Locate the cell with the specified text and output its (X, Y) center coordinate. 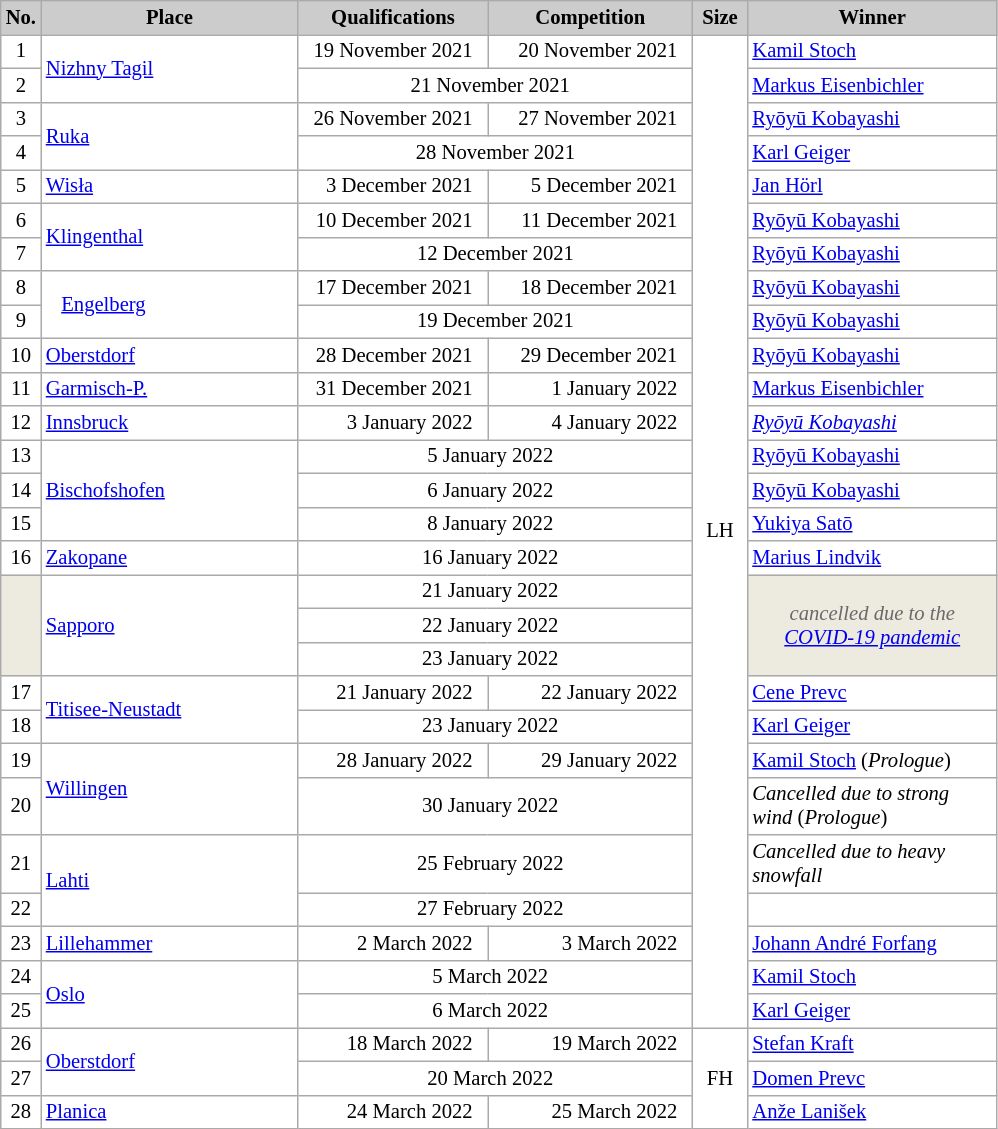
13 (21, 456)
29 December 2021 (590, 355)
Jan Hörl (872, 186)
Place (170, 17)
17 December 2021 (393, 287)
Ruka (170, 136)
28 January 2022 (393, 760)
21 (21, 863)
8 (21, 287)
17 (21, 693)
Lillehammer (170, 943)
Cancelled due to heavy snowfall (872, 863)
LH (720, 530)
cancelled due to theCOVID-19 pandemic (872, 624)
3 January 2022 (393, 423)
Titisee-Neustadt (170, 710)
Oslo (170, 994)
5 (21, 186)
5 December 2021 (590, 186)
20 (21, 806)
27 November 2021 (590, 119)
Planica (170, 1112)
14 (21, 490)
Size (720, 17)
10 December 2021 (393, 220)
Domen Prevc (872, 1078)
10 (21, 355)
24 (21, 977)
18 December 2021 (590, 287)
19 (21, 760)
5 March 2022 (495, 977)
Nizhny Tagil (170, 68)
Klingenthal (170, 237)
27 (21, 1078)
25 (21, 1011)
Willingen (170, 789)
Lahti (170, 880)
3 December 2021 (393, 186)
12 (21, 423)
7 (21, 254)
Kamil Stoch (Prologue) (872, 760)
25 March 2022 (590, 1112)
29 January 2022 (590, 760)
27 February 2022 (495, 909)
Cene Prevc (872, 693)
3 (21, 119)
6 (21, 220)
15 (21, 524)
2 (21, 85)
Innsbruck (170, 423)
5 January 2022 (495, 456)
28 (21, 1112)
12 December 2021 (495, 254)
Sapporo (170, 624)
Yukiya Satō (872, 524)
4 (21, 153)
19 March 2022 (590, 1044)
18 March 2022 (393, 1044)
Competition (590, 17)
16 (21, 557)
Bischofshofen (170, 490)
20 November 2021 (590, 51)
Zakopane (170, 557)
Anže Lanišek (872, 1112)
22 (21, 909)
18 (21, 726)
Winner (872, 17)
21 November 2021 (495, 85)
FH (720, 1078)
28 December 2021 (393, 355)
1 (21, 51)
Johann André Forfang (872, 943)
Marius Lindvik (872, 557)
19 November 2021 (393, 51)
26 November 2021 (393, 119)
28 November 2021 (495, 153)
1 January 2022 (590, 389)
23 (21, 943)
31 December 2021 (393, 389)
Engelberg (170, 304)
11 (21, 389)
Garmisch-P. (170, 389)
30 January 2022 (495, 806)
9 (21, 321)
25 February 2022 (495, 863)
Cancelled due to strong wind (Prologue) (872, 806)
Qualifications (393, 17)
20 March 2022 (495, 1078)
Stefan Kraft (872, 1044)
4 January 2022 (590, 423)
2 March 2022 (393, 943)
26 (21, 1044)
11 December 2021 (590, 220)
6 January 2022 (495, 490)
6 March 2022 (495, 1011)
16 January 2022 (495, 557)
No. (21, 17)
24 March 2022 (393, 1112)
8 January 2022 (495, 524)
3 March 2022 (590, 943)
Wisła (170, 186)
19 December 2021 (495, 321)
